Locate the cell with the specified text and output its [x, y] center coordinate. 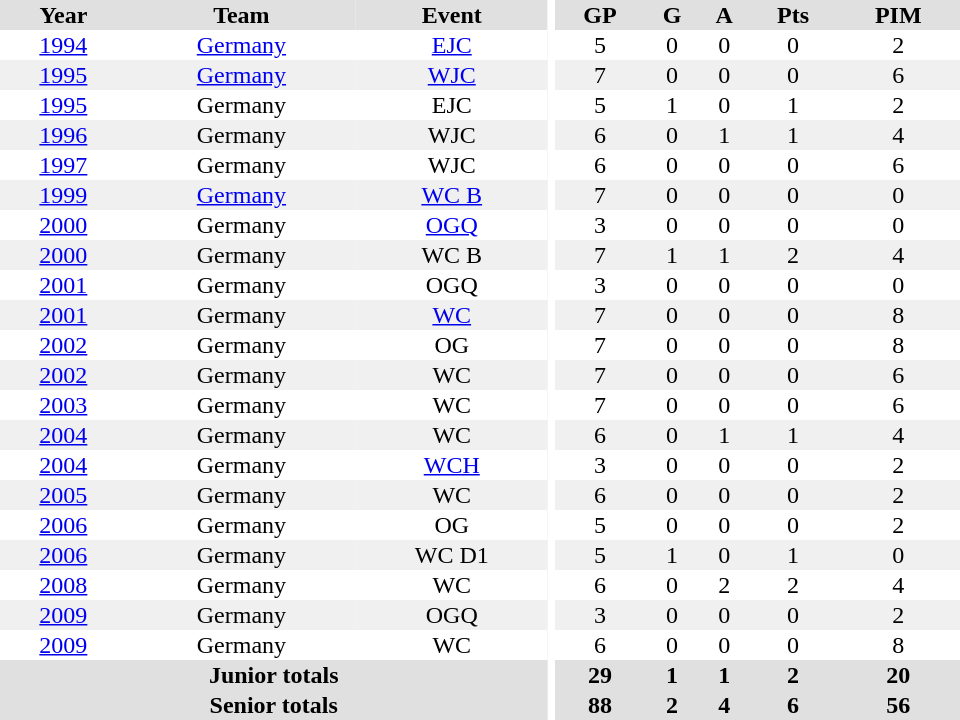
G [672, 15]
1999 [64, 195]
56 [898, 705]
A [724, 15]
GP [600, 15]
1997 [64, 165]
Team [242, 15]
Event [452, 15]
29 [600, 675]
WCH [452, 465]
Year [64, 15]
20 [898, 675]
Senior totals [274, 705]
2003 [64, 405]
Junior totals [274, 675]
2005 [64, 495]
Pts [794, 15]
WC D1 [452, 555]
PIM [898, 15]
1994 [64, 45]
88 [600, 705]
1996 [64, 135]
2008 [64, 585]
